Provide the [x, y] coordinate of the cell's center where the given text is located.  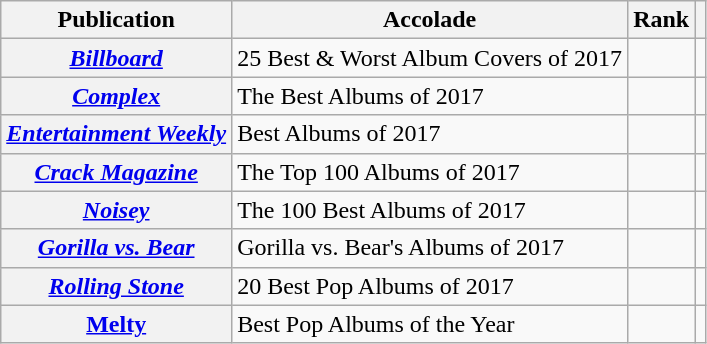
Rolling Stone [116, 286]
Noisey [116, 210]
The 100 Best Albums of 2017 [430, 210]
Rank [662, 20]
Entertainment Weekly [116, 134]
Publication [116, 20]
25 Best & Worst Album Covers of 2017 [430, 58]
Accolade [430, 20]
Best Albums of 2017 [430, 134]
Gorilla vs. Bear's Albums of 2017 [430, 248]
The Best Albums of 2017 [430, 96]
Melty [116, 324]
The Top 100 Albums of 2017 [430, 172]
Gorilla vs. Bear [116, 248]
Billboard [116, 58]
Complex [116, 96]
20 Best Pop Albums of 2017 [430, 286]
Crack Magazine [116, 172]
Best Pop Albums of the Year [430, 324]
